Find where the given text appears and provide that cell's center as [X, Y] coordinate. 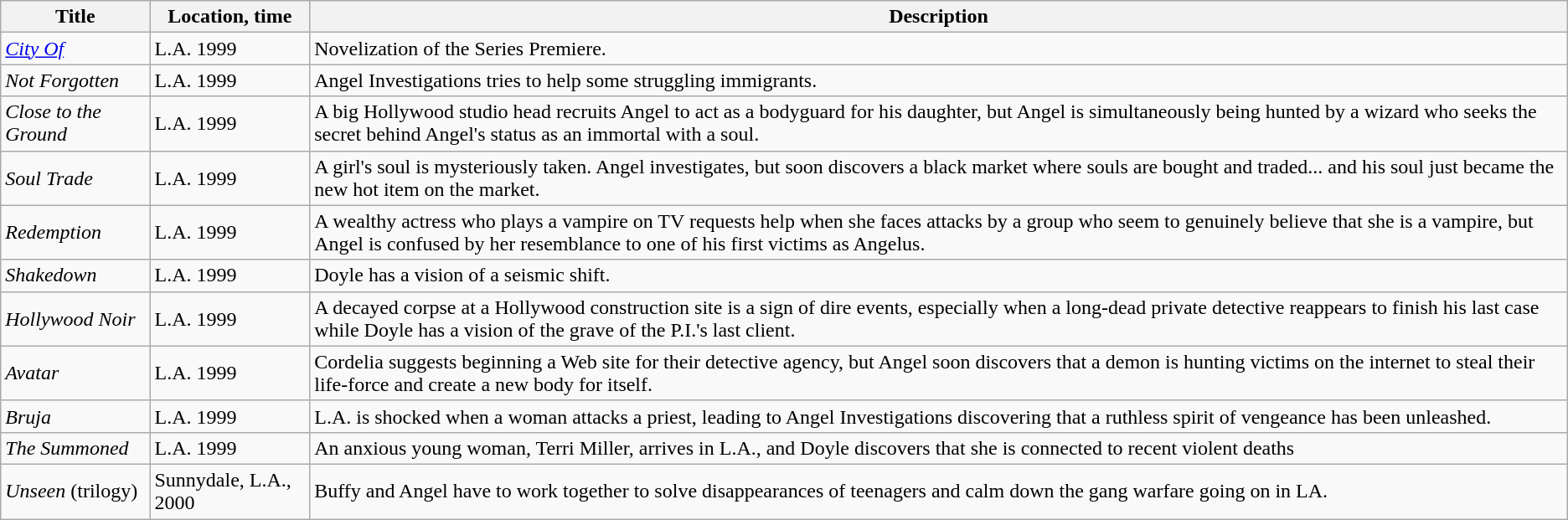
An anxious young woman, Terri Miller, arrives in L.A., and Doyle discovers that she is connected to recent violent deaths [939, 448]
Location, time [230, 17]
Hollywood Noir [75, 318]
Doyle has a vision of a seismic shift. [939, 275]
Avatar [75, 373]
Title [75, 17]
City Of [75, 49]
Close to the Ground [75, 124]
Angel Investigations tries to help some struggling immigrants. [939, 80]
Novelization of the Series Premiere. [939, 49]
Bruja [75, 416]
Sunnydale, L.A., 2000 [230, 491]
L.A. is shocked when a woman attacks a priest, leading to Angel Investigations discovering that a ruthless spirit of vengeance has been unleashed. [939, 416]
Shakedown [75, 275]
Soul Trade [75, 178]
Buffy and Angel have to work together to solve disappearances of teenagers and calm down the gang warfare going on in LA. [939, 491]
Not Forgotten [75, 80]
Description [939, 17]
The Summoned [75, 448]
Unseen (trilogy) [75, 491]
Redemption [75, 233]
